Find where the given text appears and provide that cell's center as (x, y) coordinate. 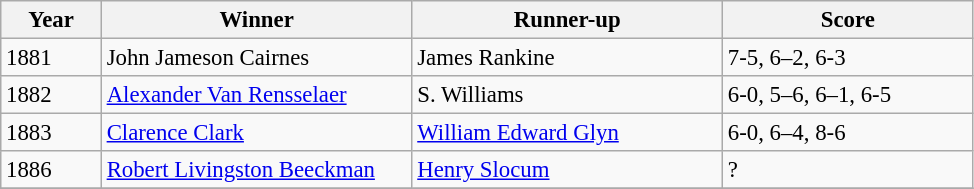
1886 (52, 170)
Henry Slocum (568, 170)
Year (52, 20)
Clarence Clark (256, 133)
John Jameson Cairnes (256, 58)
1883 (52, 133)
6-0, 5–6, 6–1, 6-5 (848, 95)
S. Williams (568, 95)
Robert Livingston Beeckman (256, 170)
Alexander Van Rensselaer (256, 95)
6-0, 6–4, 8-6 (848, 133)
1881 (52, 58)
James Rankine (568, 58)
1882 (52, 95)
Score (848, 20)
William Edward Glyn (568, 133)
Winner (256, 20)
Runner-up (568, 20)
? (848, 170)
7-5, 6–2, 6-3 (848, 58)
